For the text-containing cell, return its midpoint in [x, y] coordinate format. 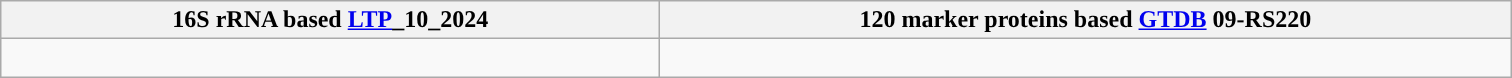
120 marker proteins based GTDB 09-RS220 [1086, 20]
16S rRNA based LTP_10_2024 [330, 20]
